Extract the (x, y) coordinate from the center of the cell holding the provided text.  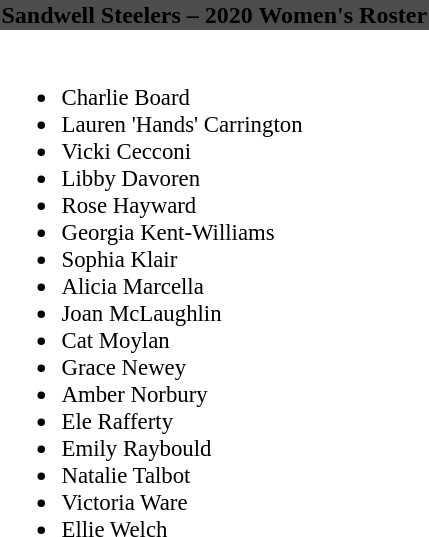
Sandwell Steelers – 2020 Women's Roster (214, 15)
